Scan for the cell matching the given text and deliver its (x, y) coordinate at center. 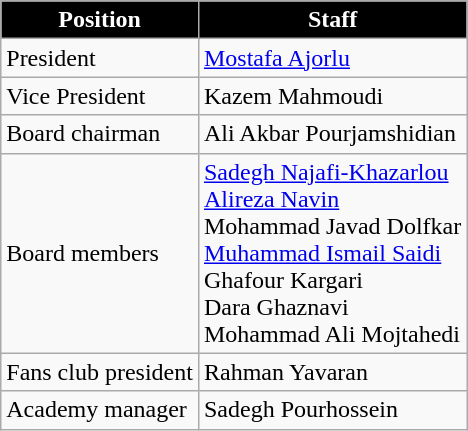
Academy manager (100, 410)
Position (100, 20)
Board members (100, 253)
Fans club president (100, 372)
Sadegh Najafi-KhazarlouAlireza NavinMohammad Javad DolfkarMuhammad Ismail SaidiGhafour KargariDara GhaznaviMohammad Ali Mojtahedi (332, 253)
Rahman Yavaran (332, 372)
President (100, 58)
Sadegh Pourhossein (332, 410)
Board chairman (100, 134)
Ali Akbar Pourjamshidian (332, 134)
Mostafa Ajorlu (332, 58)
Vice President (100, 96)
Kazem Mahmoudi (332, 96)
Staff (332, 20)
